Identify which cell holds the provided text, then report its [x, y] central coordinate. 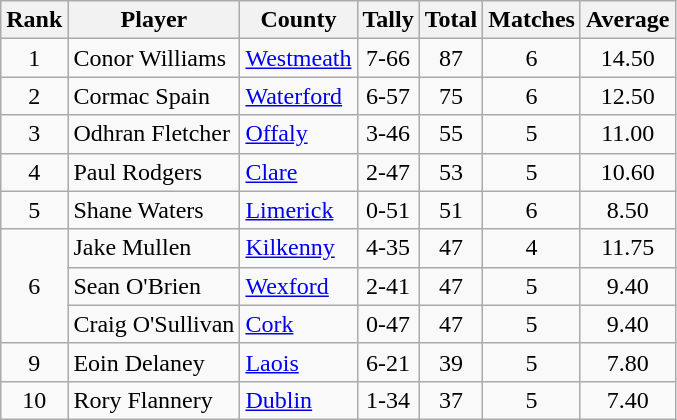
Wexford [298, 286]
Westmeath [298, 58]
7.80 [628, 362]
Rank [34, 20]
3-46 [388, 134]
Waterford [298, 96]
1 [34, 58]
7-66 [388, 58]
11.00 [628, 134]
Eoin Delaney [154, 362]
12.50 [628, 96]
Average [628, 20]
9 [34, 362]
2-41 [388, 286]
53 [451, 172]
Odhran Fletcher [154, 134]
37 [451, 400]
Jake Mullen [154, 248]
8.50 [628, 210]
Laois [298, 362]
Craig O'Sullivan [154, 324]
Cork [298, 324]
87 [451, 58]
14.50 [628, 58]
10.60 [628, 172]
11.75 [628, 248]
4-35 [388, 248]
Matches [532, 20]
Player [154, 20]
Limerick [298, 210]
County [298, 20]
Total [451, 20]
Cormac Spain [154, 96]
Rory Flannery [154, 400]
55 [451, 134]
0-47 [388, 324]
Shane Waters [154, 210]
0-51 [388, 210]
1-34 [388, 400]
3 [34, 134]
Offaly [298, 134]
Dublin [298, 400]
Tally [388, 20]
2 [34, 96]
2-47 [388, 172]
Kilkenny [298, 248]
75 [451, 96]
Conor Williams [154, 58]
6-21 [388, 362]
7.40 [628, 400]
6-57 [388, 96]
10 [34, 400]
Clare [298, 172]
39 [451, 362]
51 [451, 210]
Sean O'Brien [154, 286]
Paul Rodgers [154, 172]
